Return [X, Y] of the center of cell containing provided text 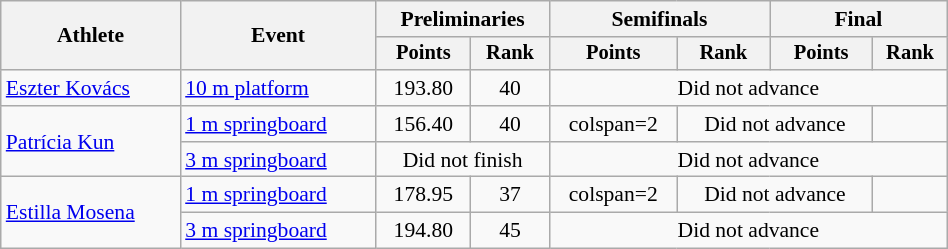
Athlete [90, 36]
10 m platform [278, 88]
Estilla Mosena [90, 212]
Did not finish [462, 160]
Event [278, 36]
45 [510, 231]
Semifinals [659, 19]
Preliminaries [462, 19]
193.80 [424, 88]
Eszter Kovács [90, 88]
Patrícia Kun [90, 142]
178.95 [424, 195]
Final [859, 19]
37 [510, 195]
194.80 [424, 231]
156.40 [424, 124]
